Provide the [X, Y] coordinate of the cell's center where the given text is located.  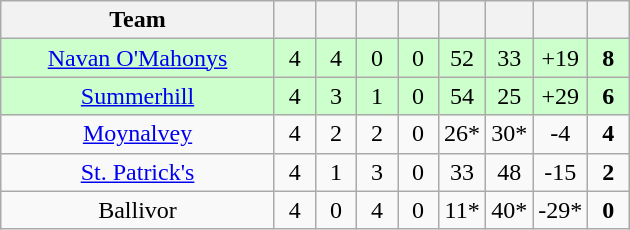
30* [510, 134]
52 [462, 58]
St. Patrick's [138, 172]
40* [510, 210]
Navan O'Mahonys [138, 58]
Team [138, 20]
Moynalvey [138, 134]
Ballivor [138, 210]
48 [510, 172]
-29* [560, 210]
11* [462, 210]
25 [510, 96]
54 [462, 96]
+29 [560, 96]
8 [608, 58]
Summerhill [138, 96]
-4 [560, 134]
6 [608, 96]
-15 [560, 172]
26* [462, 134]
+19 [560, 58]
